Determine the (x, y) coordinate at the center of the cell enclosing the given text.  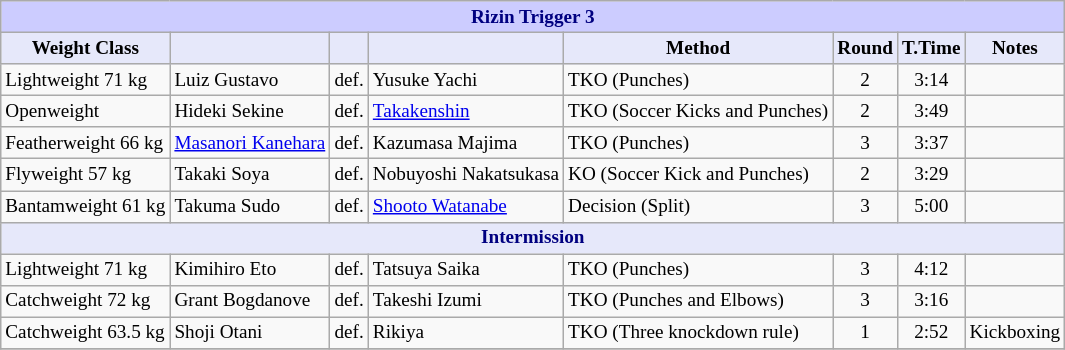
Openweight (86, 111)
Method (698, 48)
Grant Bogdanove (250, 301)
TKO (Punches and Elbows) (698, 301)
Decision (Split) (698, 206)
Takaki Soya (250, 175)
3:37 (931, 143)
3:49 (931, 111)
Featherweight 66 kg (86, 143)
Catchweight 72 kg (86, 301)
Nobuyoshi Nakatsukasa (466, 175)
Takeshi Izumi (466, 301)
Rizin Trigger 3 (533, 17)
Intermission (533, 238)
T.Time (931, 48)
Flyweight 57 kg (86, 175)
3:14 (931, 80)
TKO (Soccer Kicks and Punches) (698, 111)
Kickboxing (1015, 333)
KO (Soccer Kick and Punches) (698, 175)
Takakenshin (466, 111)
TKO (Three knockdown rule) (698, 333)
4:12 (931, 270)
3:29 (931, 175)
3:16 (931, 301)
Weight Class (86, 48)
Hideki Sekine (250, 111)
1 (866, 333)
Notes (1015, 48)
Bantamweight 61 kg (86, 206)
Kazumasa Majima (466, 143)
Masanori Kanehara (250, 143)
Round (866, 48)
Takuma Sudo (250, 206)
Yusuke Yachi (466, 80)
2:52 (931, 333)
Kimihiro Eto (250, 270)
Catchweight 63.5 kg (86, 333)
Shooto Watanabe (466, 206)
5:00 (931, 206)
Luiz Gustavo (250, 80)
Shoji Otani (250, 333)
Tatsuya Saika (466, 270)
Rikiya (466, 333)
